Locate the cell with the specified text and output its (x, y) center coordinate. 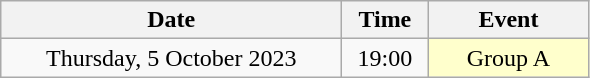
Time (385, 20)
Group A (508, 58)
Event (508, 20)
Date (172, 20)
19:00 (385, 58)
Thursday, 5 October 2023 (172, 58)
